Return the [X, Y] coordinate for the center point of the cell that contains the specified text.  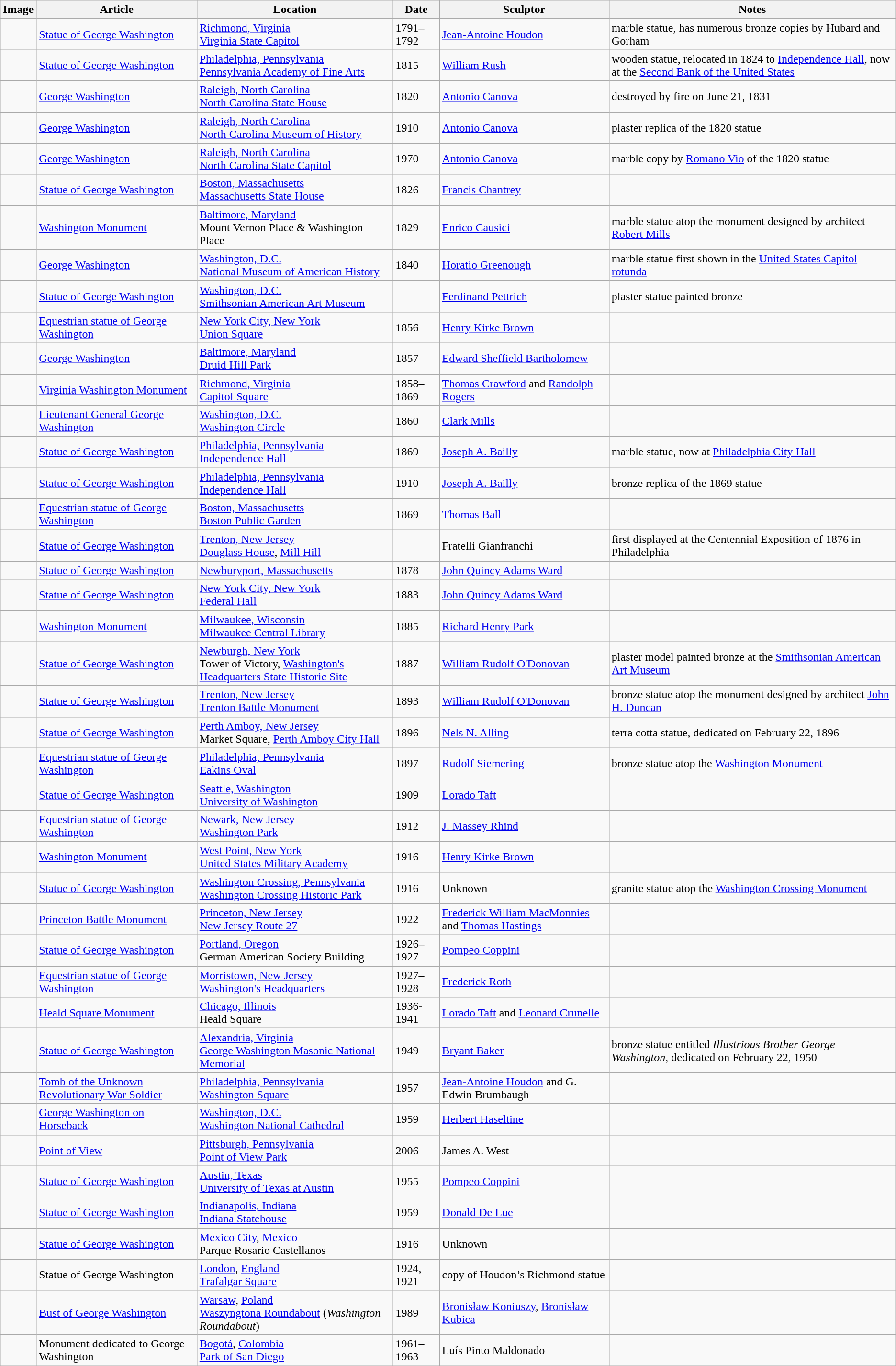
plaster statue painted bronze [752, 296]
1922 [416, 919]
Philadelphia, PennsylvaniaPennsylvania Academy of Fine Arts [295, 65]
Washington, D.C.Washington National Cathedral [295, 1119]
New York City, New YorkUnion Square [295, 327]
1926–1927 [416, 951]
Richmond, VirginiaVirginia State Capitol [295, 34]
Clark Mills [524, 421]
Date [416, 10]
1840 [416, 265]
granite statue atop the Washington Crossing Monument [752, 888]
Notes [752, 10]
Enrico Causici [524, 227]
bronze statue atop the Washington Monument [752, 763]
1878 [416, 570]
George Washington on Horseback [117, 1119]
Seattle, WashingtonUniversity of Washington [295, 795]
J. Massey Rhind [524, 825]
Frederick William MacMonnies and Thomas Hastings [524, 919]
Herbert Haseltine [524, 1119]
Monument dedicated to George Washington [117, 1350]
Warsaw, PolandWaszyngtona Roundabout (Washington Roundabout) [295, 1312]
Frederick Roth [524, 982]
Baltimore, MarylandMount Vernon Place & Washington Place [295, 227]
marble copy by Romano Vio of the 1820 statue [752, 159]
Point of View [117, 1150]
Raleigh, North CarolinaNorth Carolina State House [295, 97]
plaster model painted bronze at the Smithsonian American Art Museum [752, 664]
Perth Amboy, New JerseyMarket Square, Perth Amboy City Hall [295, 733]
Sculptor [524, 10]
1961–1963 [416, 1350]
London, EnglandTrafalgar Square [295, 1275]
Thomas Crawford and Randolph Rogers [524, 390]
Newburgh, New YorkTower of Victory, Washington's Headquarters State Historic Site [295, 664]
Richmond, VirginiaCapitol Square [295, 390]
Washington Crossing, PennsylvaniaWashington Crossing Historic Park [295, 888]
Lorado Taft and Leonard Crunelle [524, 1013]
wooden statue, relocated in 1824 to Independence Hall, now at the Second Bank of the United States [752, 65]
1887 [416, 664]
1957 [416, 1088]
Nels N. Alling [524, 733]
1989 [416, 1312]
Bogotá, ColombiaPark of San Diego [295, 1350]
Virginia Washington Monument [117, 390]
Alexandria, VirginiaGeorge Washington Masonic National Memorial [295, 1050]
Ferdinand Pettrich [524, 296]
Trenton, New JerseyTrenton Battle Monument [295, 701]
first displayed at the Centennial Exposition of 1876 in Philadelphia [752, 546]
Horatio Greenough [524, 265]
Portland, OregonGerman American Society Building [295, 951]
Trenton, New JerseyDouglass House, Mill Hill [295, 546]
Tomb of the Unknown Revolutionary War Soldier [117, 1088]
Heald Square Monument [117, 1013]
Raleigh, North CarolinaNorth Carolina State Capitol [295, 159]
bronze replica of the 1869 statue [752, 484]
copy of Houdon’s Richmond statue [524, 1275]
Princeton Battle Monument [117, 919]
Washington, D.C.Washington Circle [295, 421]
James A. West [524, 1150]
1955 [416, 1182]
Lieutenant General George Washington [117, 421]
marble statue first shown in the United States Capitol rotunda [752, 265]
Newark, New JerseyWashington Park [295, 825]
Francis Chantrey [524, 190]
1893 [416, 701]
Milwaukee, WisconsinMilwaukee Central Library [295, 626]
marble statue, now at Philadelphia City Hall [752, 452]
1883 [416, 595]
Lorado Taft [524, 795]
destroyed by fire on June 21, 1831 [752, 97]
plaster replica of the 1820 statue [752, 127]
bronze statue entitled Illustrious Brother George Washington, dedicated on February 22, 1950 [752, 1050]
Bust of George Washington [117, 1312]
New York City, New YorkFederal Hall [295, 595]
1896 [416, 733]
William Rush [524, 65]
1927–1928 [416, 982]
Rudolf Siemering [524, 763]
Chicago, IllinoisHeald Square [295, 1013]
1897 [416, 763]
1858–1869 [416, 390]
Pittsburgh, PennsylvaniaPoint of View Park [295, 1150]
1949 [416, 1050]
1885 [416, 626]
1909 [416, 795]
1860 [416, 421]
marble statue, has numerous bronze copies by Hubard and Gorham [752, 34]
1791–1792 [416, 34]
Austin, TexasUniversity of Texas at Austin [295, 1182]
1970 [416, 159]
bronze statue atop the monument designed by architect John H. Duncan [752, 701]
1829 [416, 227]
Raleigh, North CarolinaNorth Carolina Museum of History [295, 127]
Bronisław Koniuszy, Bronisław Kubica [524, 1312]
marble statue atop the monument designed by architect Robert Mills [752, 227]
1856 [416, 327]
Jean-Antoine Houdon [524, 34]
Edward Sheffield Bartholomew [524, 358]
Location [295, 10]
2006 [416, 1150]
1857 [416, 358]
Princeton, New JerseyNew Jersey Route 27 [295, 919]
Philadelphia, PennsylvaniaEakins Oval [295, 763]
Morristown, New JerseyWashington's Headquarters [295, 982]
Fratelli Gianfranchi [524, 546]
terra cotta statue, dedicated on February 22, 1896 [752, 733]
1815 [416, 65]
1820 [416, 97]
Washington, D.C.Smithsonian American Art Museum [295, 296]
Mexico City, MexicoParque Rosario Castellanos [295, 1244]
Indianapolis, IndianaIndiana Statehouse [295, 1212]
Boston, MassachusettsMassachusetts State House [295, 190]
Boston, MassachusettsBoston Public Garden [295, 514]
Jean-Antoine Houdon and G. Edwin Brumbaugh [524, 1088]
Donald De Lue [524, 1212]
Baltimore, MarylandDruid Hill Park [295, 358]
1826 [416, 190]
Luís Pinto Maldonado [524, 1350]
Newburyport, Massachusetts [295, 570]
Richard Henry Park [524, 626]
Bryant Baker [524, 1050]
West Point, New YorkUnited States Military Academy [295, 857]
1936-1941 [416, 1013]
Image [18, 10]
Washington, D.C.National Museum of American History [295, 265]
Article [117, 10]
1912 [416, 825]
Philadelphia, PennsylvaniaWashington Square [295, 1088]
1924, 1921 [416, 1275]
Thomas Ball [524, 514]
